Identify which cell holds the provided text, then report its (x, y) central coordinate. 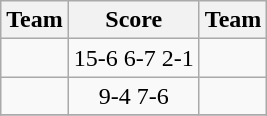
9-4 7-6 (134, 96)
Score (134, 20)
15-6 6-7 2-1 (134, 58)
